Output the (X, Y) coordinate of the center of the cell containing the given text.  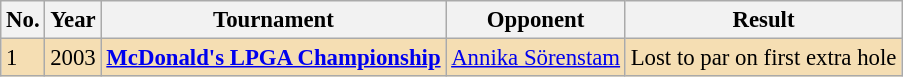
Opponent (536, 20)
1 (23, 58)
Lost to par on first extra hole (763, 58)
Result (763, 20)
2003 (73, 58)
Year (73, 20)
Annika Sörenstam (536, 58)
Tournament (274, 20)
McDonald's LPGA Championship (274, 58)
No. (23, 20)
